Search for the cell housing the specified text and yield its [X, Y] center coordinate. 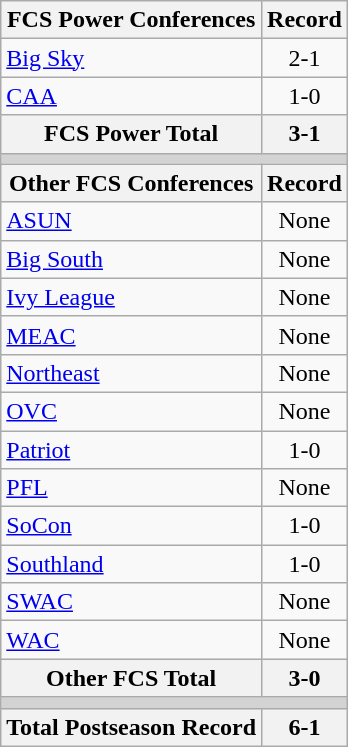
Other FCS Conferences [132, 183]
SWAC [132, 602]
3-0 [305, 678]
Big Sky [132, 58]
Northeast [132, 373]
SoCon [132, 526]
Ivy League [132, 297]
Other FCS Total [132, 678]
FCS Power Conferences [132, 20]
Patriot [132, 449]
OVC [132, 411]
Total Postseason Record [132, 727]
3-1 [305, 134]
PFL [132, 488]
ASUN [132, 221]
2-1 [305, 58]
6-1 [305, 727]
WAC [132, 640]
Southland [132, 564]
CAA [132, 96]
MEAC [132, 335]
Big South [132, 259]
FCS Power Total [132, 134]
